Find where the given text appears and provide that cell's center as [X, Y] coordinate. 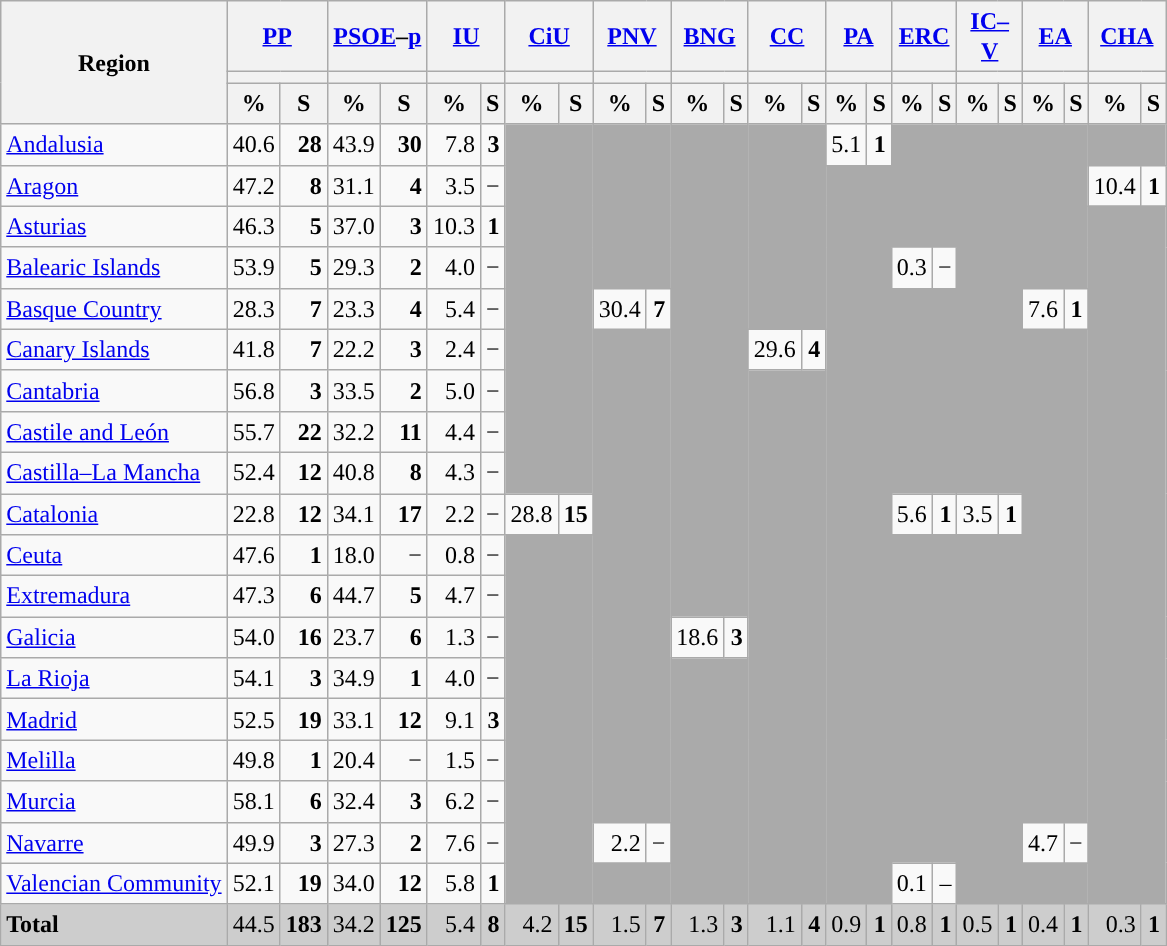
34.0 [354, 884]
55.7 [254, 432]
Ceuta [114, 556]
47.6 [254, 556]
54.1 [254, 678]
Canary Islands [114, 350]
5.1 [846, 144]
PP [277, 36]
Asturias [114, 226]
18.6 [698, 638]
28 [304, 144]
4.3 [454, 472]
125 [404, 924]
IU [466, 36]
20.4 [354, 760]
183 [304, 924]
CHA [1126, 36]
Basque Country [114, 308]
4.4 [454, 432]
49.9 [254, 842]
Balearic Islands [114, 268]
49.8 [254, 760]
58.1 [254, 802]
43.9 [354, 144]
37.0 [354, 226]
28.3 [254, 308]
BNG [710, 36]
0.5 [978, 924]
Valencian Community [114, 884]
34.2 [354, 924]
44.7 [354, 596]
6.2 [454, 802]
EA [1055, 36]
46.3 [254, 226]
40.8 [354, 472]
Region [114, 62]
47.2 [254, 186]
32.2 [354, 432]
56.8 [254, 390]
2.4 [454, 350]
PA [858, 36]
Madrid [114, 720]
CiU [549, 36]
18.0 [354, 556]
Extremadura [114, 596]
5.0 [454, 390]
54.0 [254, 638]
Navarre [114, 842]
52.1 [254, 884]
Catalonia [114, 514]
– [944, 884]
34.9 [354, 678]
Galicia [114, 638]
0.9 [846, 924]
52.5 [254, 720]
5.6 [912, 514]
Aragon [114, 186]
32.4 [354, 802]
33.1 [354, 720]
Andalusia [114, 144]
Total [114, 924]
IC–V [990, 36]
16 [304, 638]
ERC [924, 36]
Melilla [114, 760]
41.8 [254, 350]
23.3 [354, 308]
CC [786, 36]
53.9 [254, 268]
La Rioja [114, 678]
27.3 [354, 842]
1.1 [774, 924]
0.4 [1042, 924]
33.5 [354, 390]
5.8 [454, 884]
4.2 [532, 924]
22.8 [254, 514]
29.6 [774, 350]
Cantabria [114, 390]
Murcia [114, 802]
23.7 [354, 638]
40.6 [254, 144]
10.4 [1114, 186]
11 [404, 432]
31.1 [354, 186]
10.3 [454, 226]
29.3 [354, 268]
7.8 [454, 144]
Castilla–La Mancha [114, 472]
30.4 [620, 308]
22 [304, 432]
22.2 [354, 350]
30 [404, 144]
34.1 [354, 514]
PNV [632, 36]
9.1 [454, 720]
47.3 [254, 596]
28.8 [532, 514]
Castile and León [114, 432]
17 [404, 514]
44.5 [254, 924]
52.4 [254, 472]
0.1 [912, 884]
PSOE–p [377, 36]
